Locate the cell with the specified text and output its [x, y] center coordinate. 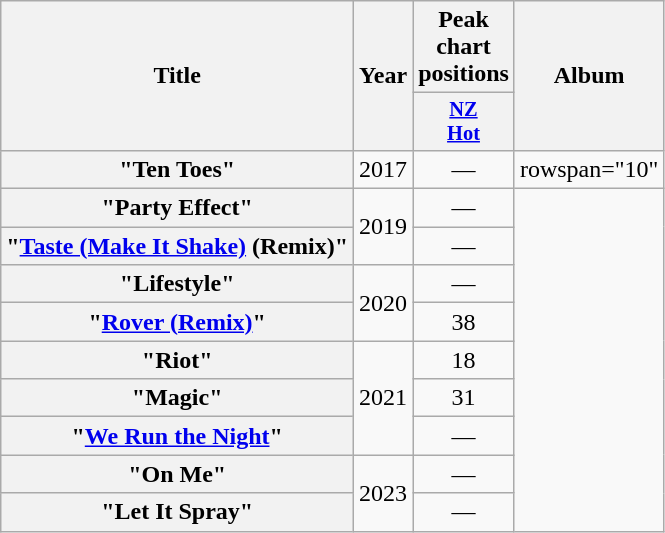
"Rover (Remix)" [178, 322]
2023 [384, 493]
38 [464, 322]
Title [178, 76]
31 [464, 398]
"Magic" [178, 398]
NZHot [464, 122]
rowspan="10" [589, 169]
"Riot" [178, 360]
Album [589, 76]
"Lifestyle" [178, 284]
"We Run the Night" [178, 436]
"Party Effect" [178, 208]
"Taste (Make It Shake) (Remix)" [178, 246]
"Let It Spray" [178, 512]
2021 [384, 398]
2019 [384, 227]
"Ten Toes" [178, 169]
18 [464, 360]
2020 [384, 303]
Year [384, 76]
"On Me" [178, 474]
Peak chart positions [464, 47]
2017 [384, 169]
